From the cell containing the given text, extract its center point as [X, Y] coordinate. 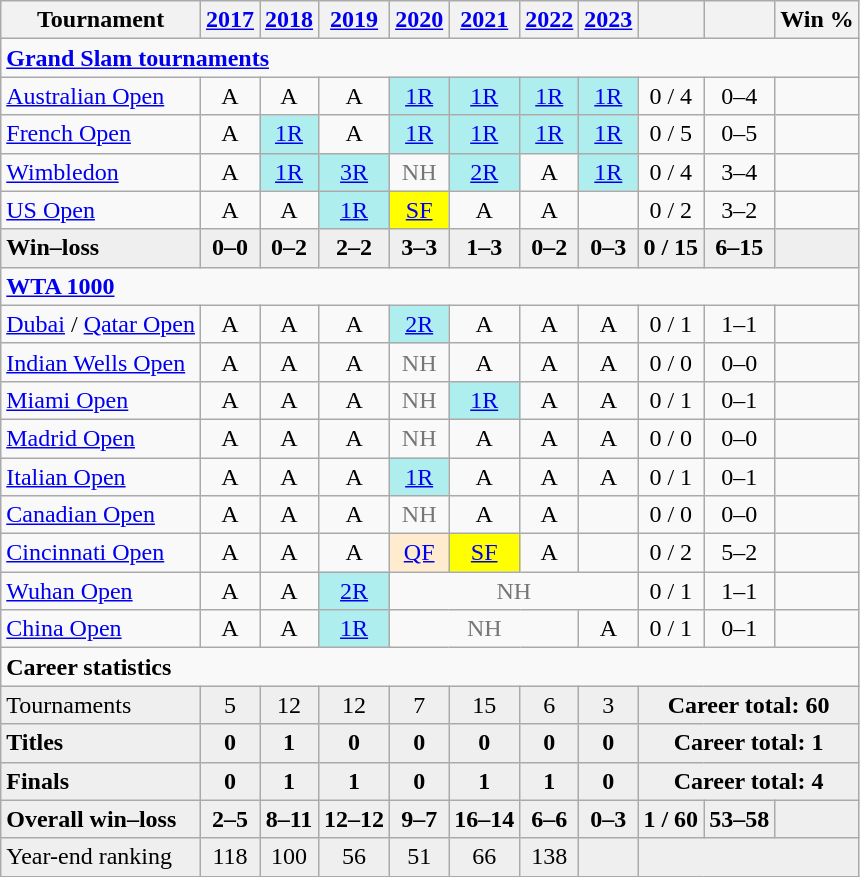
Wuhan Open [101, 591]
Dubai / Qatar Open [101, 324]
5 [230, 705]
12–12 [354, 819]
Career total: 4 [748, 781]
8–11 [290, 819]
3–2 [740, 210]
Titles [101, 743]
QF [420, 553]
Win % [818, 20]
6–6 [550, 819]
Madrid Open [101, 438]
2–5 [230, 819]
118 [230, 857]
2020 [420, 20]
56 [354, 857]
Win–loss [101, 248]
0 / 15 [671, 248]
6 [550, 705]
Australian Open [101, 96]
0 / 5 [671, 134]
138 [550, 857]
Year-end ranking [101, 857]
Career statistics [430, 667]
1–3 [484, 248]
100 [290, 857]
Tournaments [101, 705]
French Open [101, 134]
US Open [101, 210]
Canadian Open [101, 515]
Cincinnati Open [101, 553]
Grand Slam tournaments [430, 58]
Overall win–loss [101, 819]
Tournament [101, 20]
Italian Open [101, 477]
53–58 [740, 819]
2021 [484, 20]
3 [608, 705]
WTA 1000 [430, 286]
2017 [230, 20]
Miami Open [101, 400]
0–4 [740, 96]
1 / 60 [671, 819]
Career total: 1 [748, 743]
7 [420, 705]
2022 [550, 20]
Finals [101, 781]
3–3 [420, 248]
Indian Wells Open [101, 362]
2018 [290, 20]
2019 [354, 20]
0–5 [740, 134]
6–15 [740, 248]
66 [484, 857]
China Open [101, 629]
Wimbledon [101, 172]
2023 [608, 20]
16–14 [484, 819]
3–4 [740, 172]
Career total: 60 [748, 705]
2–2 [354, 248]
15 [484, 705]
9–7 [420, 819]
5–2 [740, 553]
51 [420, 857]
3R [354, 172]
